Capture the cell that displays the provided text and extract its [X, Y] central coordinate. 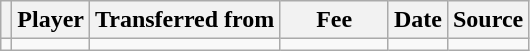
Fee [334, 20]
Transferred from [185, 20]
Player [51, 20]
Date [418, 20]
Source [488, 20]
